Scan for the cell matching the given text and deliver its (X, Y) coordinate at center. 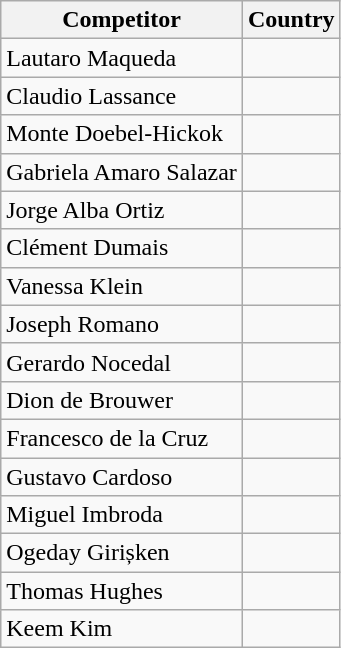
Claudio Lassance (122, 96)
Ogeday Girișken (122, 553)
Monte Doebel-Hickok (122, 134)
Francesco de la Cruz (122, 438)
Thomas Hughes (122, 591)
Country (291, 20)
Clément Dumais (122, 248)
Lautaro Maqueda (122, 58)
Jorge Alba Ortiz (122, 210)
Gerardo Nocedal (122, 362)
Miguel Imbroda (122, 515)
Competitor (122, 20)
Keem Kim (122, 629)
Gabriela Amaro Salazar (122, 172)
Vanessa Klein (122, 286)
Dion de Brouwer (122, 400)
Gustavo Cardoso (122, 477)
Joseph Romano (122, 324)
